Search for the cell housing the specified text and yield its [X, Y] center coordinate. 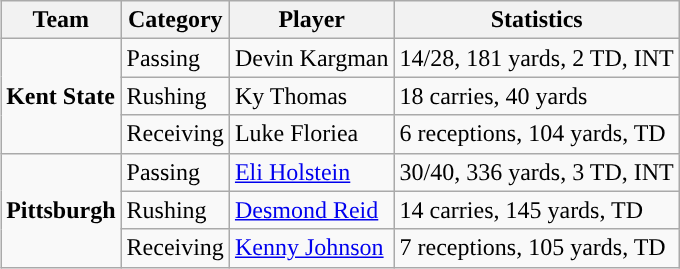
Pittsburgh [61, 210]
Player [312, 20]
Desmond Reid [312, 210]
Team [61, 20]
Kenny Johnson [312, 248]
30/40, 336 yards, 3 TD, INT [536, 172]
18 carries, 40 yards [536, 96]
Statistics [536, 20]
Kent State [61, 96]
6 receptions, 104 yards, TD [536, 134]
Category [175, 20]
14 carries, 145 yards, TD [536, 210]
7 receptions, 105 yards, TD [536, 248]
14/28, 181 yards, 2 TD, INT [536, 58]
Devin Kargman [312, 58]
Eli Holstein [312, 172]
Ky Thomas [312, 96]
Luke Floriea [312, 134]
